Scan for the cell matching the given text and deliver its [x, y] coordinate at center. 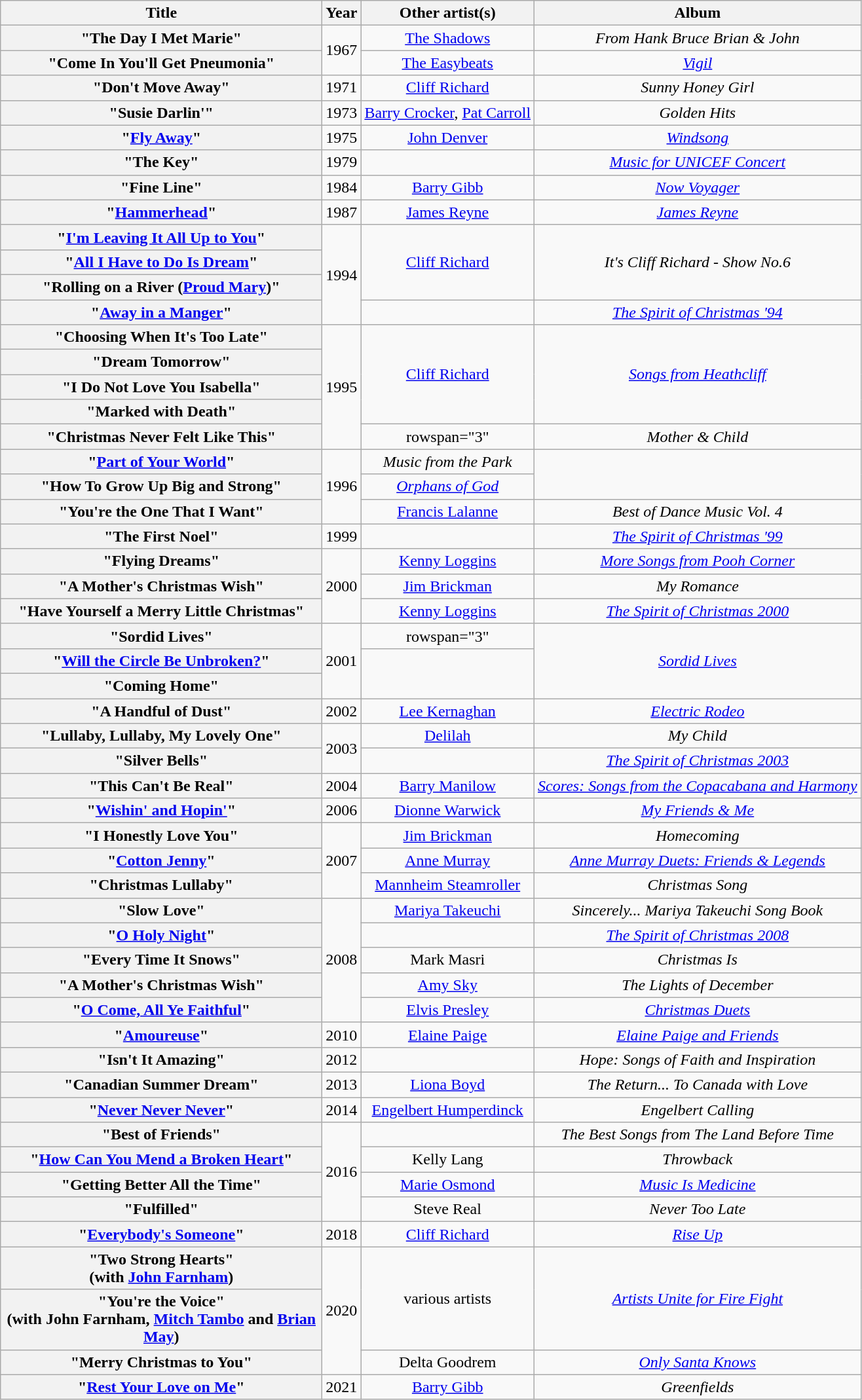
1971 [342, 88]
Lee Kernaghan [448, 710]
The Lights of December [698, 985]
"Every Time It Snows" [161, 960]
It's Cliff Richard - Show No.6 [698, 262]
"Have Yourself a Merry Little Christmas" [161, 611]
2010 [342, 1035]
Sunny Honey Girl [698, 88]
"Isn't It Amazing" [161, 1059]
"Flying Dreams" [161, 561]
Dionne Warwick [448, 811]
Barry Manilow [448, 786]
"Lullaby, Lullaby, My Lovely One" [161, 736]
"Fulfilled" [161, 1209]
"Will the Circle Be Unbroken?" [161, 661]
Christmas Duets [698, 1010]
The Spirit of Christmas '94 [698, 312]
Christmas Is [698, 960]
"I Do Not Love You Isabella" [161, 387]
"Coming Home" [161, 686]
Sordid Lives [698, 661]
Kelly Lang [448, 1160]
"Merry Christmas to You" [161, 1362]
From Hank Bruce Brian & John [698, 38]
2014 [342, 1110]
Songs from Heathcliff [698, 375]
Mariya Takeuchi [448, 910]
"Marked with Death" [161, 412]
My Child [698, 736]
"Rest Your Love on Me" [161, 1387]
Greenfields [698, 1387]
"Never Never Never" [161, 1110]
Golden Hits [698, 113]
My Romance [698, 586]
Elvis Presley [448, 1010]
"Choosing When It's Too Late" [161, 337]
"Fine Line" [161, 187]
"All I Have to Do Is Dream" [161, 262]
2016 [342, 1172]
Orphans of God [448, 487]
2012 [342, 1059]
Mark Masri [448, 960]
"O Come, All Ye Faithful" [161, 1010]
Music from the Park [448, 462]
1996 [342, 487]
1967 [342, 50]
"Christmas Lullaby" [161, 885]
Album [698, 13]
Electric Rodeo [698, 710]
Anne Murray Duets: Friends & Legends [698, 860]
"You're the Voice" (with John Farnham, Mitch Tambo and Brian May) [161, 1319]
"Come In You'll Get Pneumonia" [161, 63]
The Spirit of Christmas 2008 [698, 935]
2006 [342, 811]
"Dream Tomorrow" [161, 362]
"Part of Your World" [161, 462]
2008 [342, 960]
"A Handful of Dust" [161, 710]
The Spirit of Christmas '99 [698, 536]
Elaine Paige and Friends [698, 1035]
"Don't Move Away" [161, 88]
Delta Goodrem [448, 1362]
"Everybody's Someone" [161, 1234]
Artists Unite for Fire Fight [698, 1298]
1987 [342, 212]
2004 [342, 786]
Other artist(s) [448, 13]
various artists [448, 1298]
Windsong [698, 138]
Engelbert Humperdinck [448, 1110]
Delilah [448, 736]
Rise Up [698, 1234]
2021 [342, 1387]
"How Can You Mend a Broken Heart" [161, 1160]
"Christmas Never Felt Like This" [161, 437]
"Slow Love" [161, 910]
Amy Sky [448, 985]
Engelbert Calling [698, 1110]
"The First Noel" [161, 536]
Mannheim Steamroller [448, 885]
Title [161, 13]
Marie Osmond [448, 1185]
Throwback [698, 1160]
Anne Murray [448, 860]
"The Key" [161, 162]
"You're the One That I Want" [161, 511]
2002 [342, 710]
2020 [342, 1311]
2007 [342, 860]
"I'm Leaving It All Up to You" [161, 237]
"Rolling on a River (Proud Mary)" [161, 287]
Now Voyager [698, 187]
Only Santa Knows [698, 1362]
"Wishin' and Hopin'" [161, 811]
The Return... To Canada with Love [698, 1084]
Music for UNICEF Concert [698, 162]
The Spirit of Christmas 2000 [698, 611]
Barry Crocker, Pat Carroll [448, 113]
"Hammerhead" [161, 212]
2013 [342, 1084]
Liona Boyd [448, 1084]
Hope: Songs of Faith and Inspiration [698, 1059]
The Spirit of Christmas 2003 [698, 761]
1975 [342, 138]
"I Honestly Love You" [161, 836]
"Best of Friends" [161, 1135]
"Getting Better All the Time" [161, 1185]
More Songs from Pooh Corner [698, 561]
2000 [342, 586]
Christmas Song [698, 885]
1999 [342, 536]
John Denver [448, 138]
Best of Dance Music Vol. 4 [698, 511]
The Best Songs from The Land Before Time [698, 1135]
My Friends & Me [698, 811]
Scores: Songs from the Copacabana and Harmony [698, 786]
Sincerely... Mariya Takeuchi Song Book [698, 910]
The Easybeats [448, 63]
"O Holy Night" [161, 935]
"Susie Darlin'" [161, 113]
Elaine Paige [448, 1035]
"Sordid Lives" [161, 636]
1995 [342, 387]
1979 [342, 162]
Steve Real [448, 1209]
2001 [342, 661]
"Canadian Summer Dream" [161, 1084]
1994 [342, 274]
Francis Lalanne [448, 511]
1984 [342, 187]
2003 [342, 748]
Mother & Child [698, 437]
Music Is Medicine [698, 1185]
Vigil [698, 63]
"Silver Bells" [161, 761]
Homecoming [698, 836]
The Shadows [448, 38]
Year [342, 13]
"Two Strong Hearts" (with John Farnham) [161, 1268]
"This Can't Be Real" [161, 786]
"Amoureuse" [161, 1035]
"The Day I Met Marie" [161, 38]
"Fly Away" [161, 138]
Never Too Late [698, 1209]
"Cotton Jenny" [161, 860]
"How To Grow Up Big and Strong" [161, 487]
"Away in a Manger" [161, 312]
1973 [342, 113]
2018 [342, 1234]
